For the text-containing cell, return its midpoint in (X, Y) coordinate format. 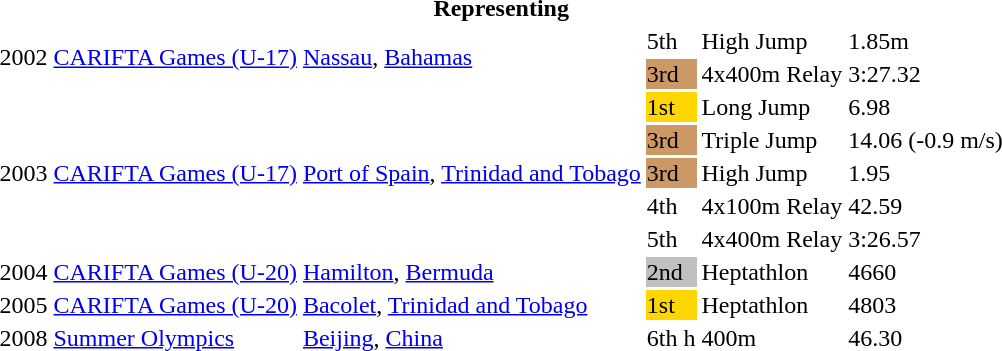
4x100m Relay (772, 206)
Hamilton, Bermuda (472, 272)
Nassau, Bahamas (472, 58)
Long Jump (772, 107)
4th (671, 206)
2nd (671, 272)
Triple Jump (772, 140)
Bacolet, Trinidad and Tobago (472, 305)
Port of Spain, Trinidad and Tobago (472, 173)
